Capture the cell that displays the provided text and extract its [x, y] central coordinate. 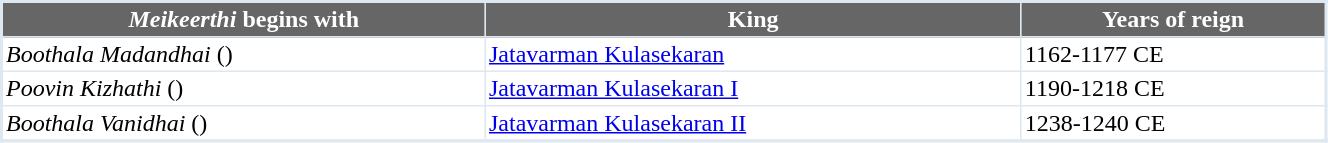
Boothala Vanidhai () [244, 123]
Years of reign [1174, 20]
1162-1177 CE [1174, 54]
Poovin Kizhathi () [244, 88]
1190-1218 CE [1174, 88]
King [753, 20]
Jatavarman Kulasekaran [753, 54]
Jatavarman Kulasekaran I [753, 88]
Jatavarman Kulasekaran II [753, 123]
Meikeerthi begins with [244, 20]
Boothala Madandhai () [244, 54]
1238-1240 CE [1174, 123]
